Output the [X, Y] coordinate of the center of the cell containing the given text.  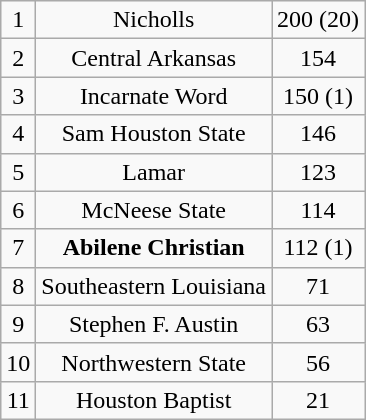
154 [318, 58]
9 [18, 324]
Central Arkansas [154, 58]
Abilene Christian [154, 248]
Southeastern Louisiana [154, 286]
Stephen F. Austin [154, 324]
Northwestern State [154, 362]
112 (1) [318, 248]
Sam Houston State [154, 134]
56 [318, 362]
10 [18, 362]
Nicholls [154, 20]
200 (20) [318, 20]
5 [18, 172]
11 [18, 400]
8 [18, 286]
21 [318, 400]
McNeese State [154, 210]
71 [318, 286]
4 [18, 134]
63 [318, 324]
Lamar [154, 172]
114 [318, 210]
1 [18, 20]
146 [318, 134]
123 [318, 172]
2 [18, 58]
7 [18, 248]
150 (1) [318, 96]
3 [18, 96]
Incarnate Word [154, 96]
Houston Baptist [154, 400]
6 [18, 210]
